Pinpoint the cell where the given text exists, returning its (X, Y) midpoint coordinate. 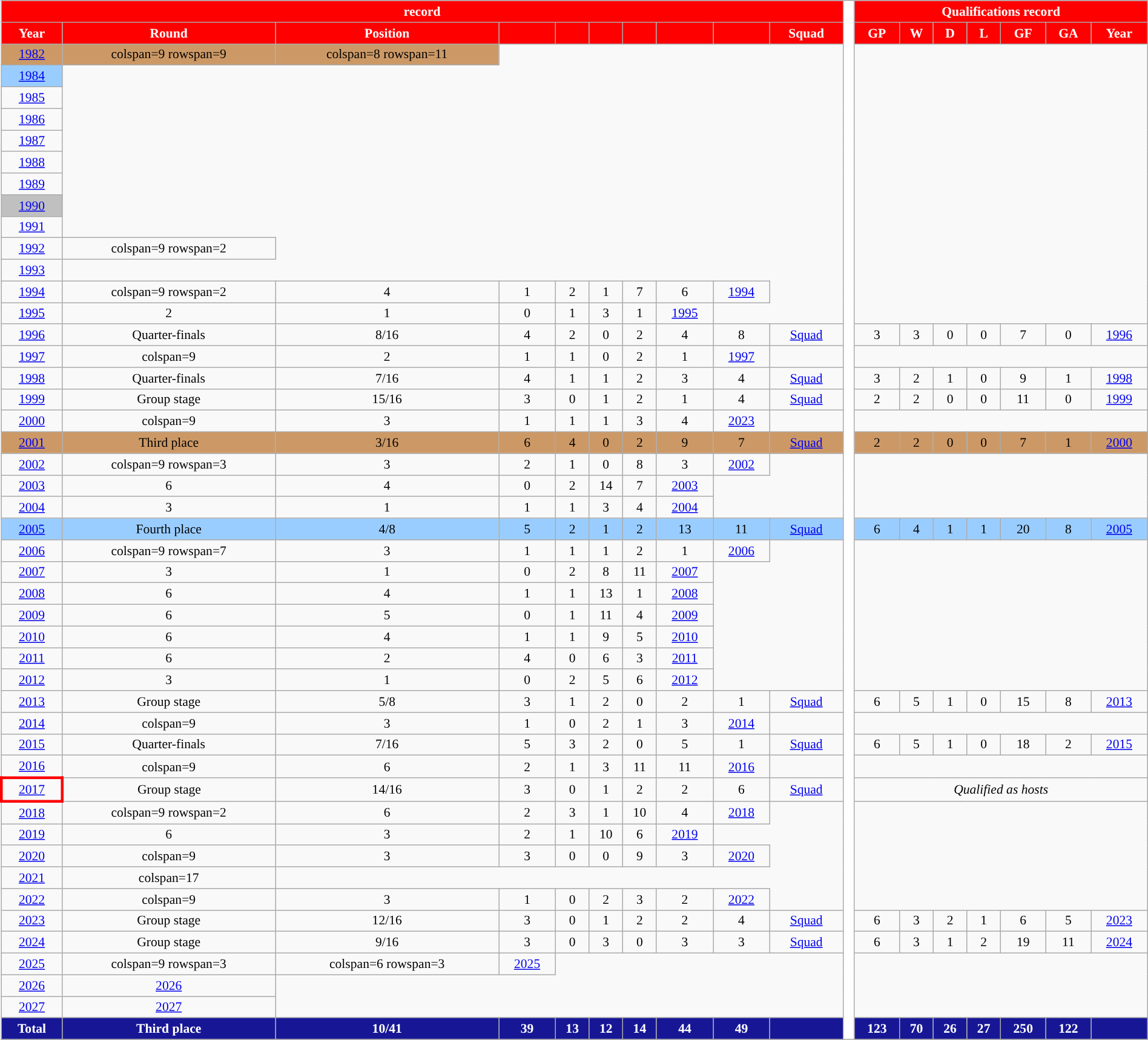
Position (388, 33)
Qualified as hosts (1001, 789)
15 (1023, 702)
1984 (31, 76)
1985 (31, 98)
Qualifications record (1001, 12)
20 (1023, 529)
122 (1068, 1029)
colspan=9 rowspan=7 (169, 551)
12/16 (388, 921)
GA (1068, 33)
9/16 (388, 943)
49 (741, 1029)
3/16 (388, 443)
colspan=8 rowspan=11 (388, 54)
12 (606, 1029)
250 (1023, 1029)
4/8 (388, 529)
1991 (31, 227)
D (950, 33)
2021 (31, 878)
70 (917, 1029)
39 (527, 1029)
5/8 (388, 702)
colspan=9 rowspan=9 (169, 54)
1993 (31, 271)
1990 (31, 206)
14/16 (388, 789)
W (917, 33)
27 (984, 1029)
colspan=6 rowspan=3 (388, 964)
2001 (31, 443)
18 (1023, 745)
15/16 (388, 400)
1987 (31, 141)
Fourth place (169, 529)
1982 (31, 54)
Round (169, 33)
1986 (31, 119)
GF (1023, 33)
1988 (31, 163)
GP (877, 33)
19 (1023, 943)
44 (684, 1029)
8/16 (388, 335)
L (984, 33)
colspan=17 (169, 878)
Total (31, 1029)
1992 (31, 249)
2017 (31, 789)
26 (950, 1029)
1989 (31, 184)
record (422, 12)
123 (877, 1029)
10/41 (388, 1029)
